Search for the cell housing the specified text and yield its (X, Y) center coordinate. 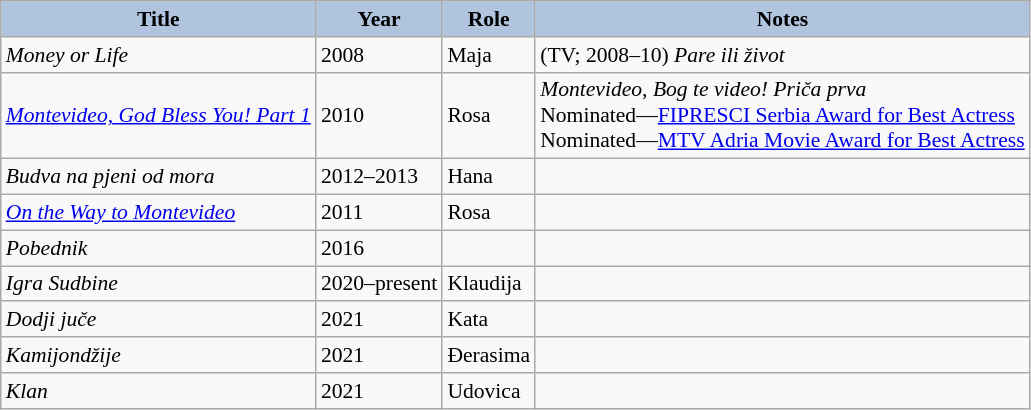
On the Way to Montevideo (158, 213)
Montevideo, God Bless You! Part 1 (158, 116)
Notes (782, 19)
Role (488, 19)
2016 (379, 248)
Đerasima (488, 355)
Kamijondžije (158, 355)
2012–2013 (379, 177)
Igra Sudbine (158, 284)
Klan (158, 391)
Budva na pjeni od mora (158, 177)
Klaudija (488, 284)
2011 (379, 213)
Year (379, 19)
Pobednik (158, 248)
Kata (488, 320)
2020–present (379, 284)
Money or Life (158, 55)
2010 (379, 116)
Maja (488, 55)
Hana (488, 177)
Dodji juče (158, 320)
Title (158, 19)
2008 (379, 55)
(TV; 2008–10) Pare ili život (782, 55)
Udovica (488, 391)
Montevideo, Bog te video! Priča prva Nominated—FIPRESCI Serbia Award for Best Actress Nominated—MTV Adria Movie Award for Best Actress (782, 116)
